For the text-containing cell, return its midpoint in (X, Y) coordinate format. 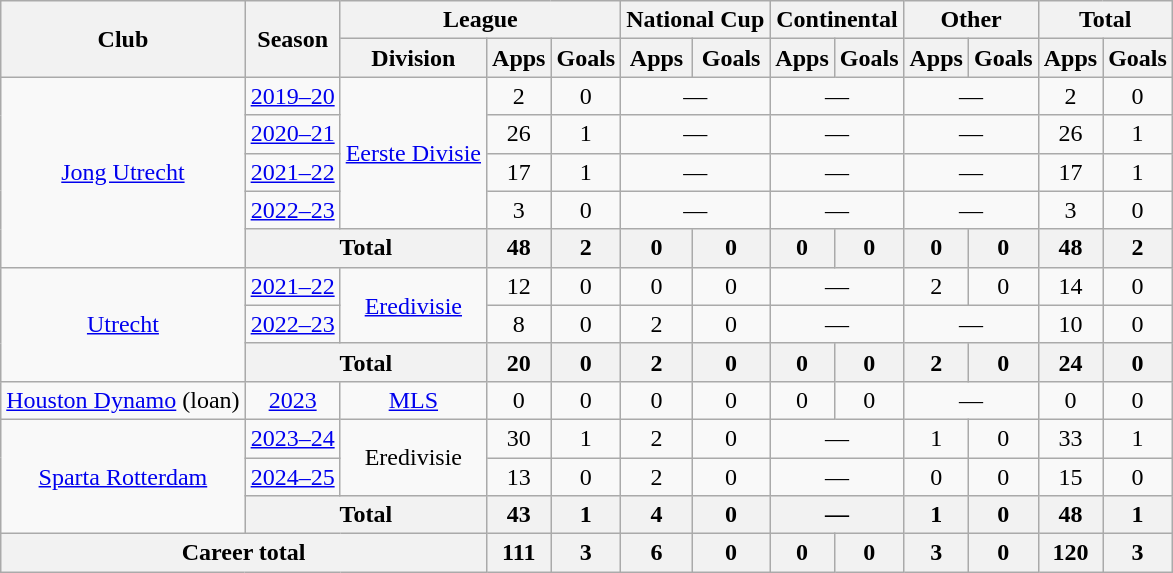
30 (519, 438)
2023–24 (292, 438)
20 (519, 362)
2023 (292, 400)
8 (519, 324)
Jong Utrecht (123, 172)
Eerste Divisie (413, 153)
MLS (413, 400)
4 (657, 515)
15 (1070, 477)
43 (519, 515)
League (480, 20)
Season (292, 39)
National Cup (696, 20)
2019–20 (292, 96)
Utrecht (123, 324)
Continental (837, 20)
Club (123, 39)
10 (1070, 324)
14 (1070, 286)
33 (1070, 438)
Division (413, 58)
13 (519, 477)
Career total (244, 553)
24 (1070, 362)
Sparta Rotterdam (123, 476)
2024–25 (292, 477)
2020–21 (292, 134)
Other (971, 20)
6 (657, 553)
12 (519, 286)
120 (1070, 553)
111 (519, 553)
Houston Dynamo (loan) (123, 400)
